Return the [X, Y] coordinate for the center point of the cell that contains the specified text.  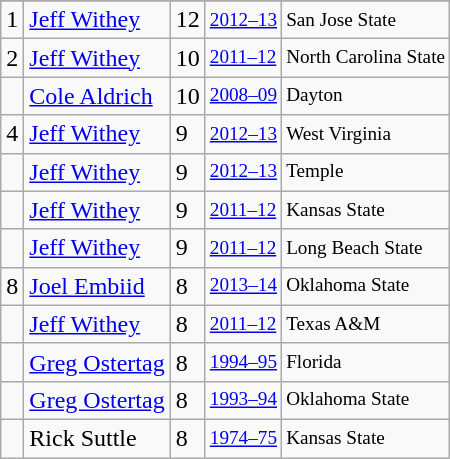
Rick Suttle [97, 438]
2013–14 [243, 286]
1994–95 [243, 362]
West Virginia [366, 134]
1974–75 [243, 438]
2 [12, 58]
Texas A&M [366, 324]
Dayton [366, 96]
4 [12, 134]
1993–94 [243, 400]
Joel Embiid [97, 286]
Cole Aldrich [97, 96]
2008–09 [243, 96]
North Carolina State [366, 58]
Temple [366, 172]
1 [12, 20]
12 [188, 20]
Long Beach State [366, 248]
San Jose State [366, 20]
Florida [366, 362]
